For the text-containing cell, return its midpoint in [x, y] coordinate format. 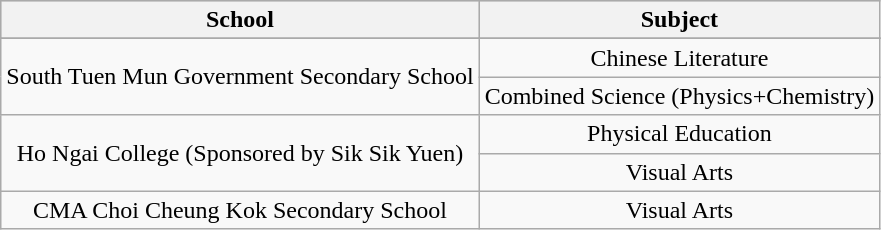
Combined Science (Physics+Chemistry) [680, 96]
CMA Choi Cheung Kok Secondary School [240, 210]
Ho Ngai College (Sponsored by Sik Sik Yuen) [240, 153]
School [240, 20]
Chinese Literature [680, 58]
South Tuen Mun Government Secondary School [240, 77]
Physical Education [680, 134]
Subject [680, 20]
